Scan for the cell matching the given text and deliver its (x, y) coordinate at center. 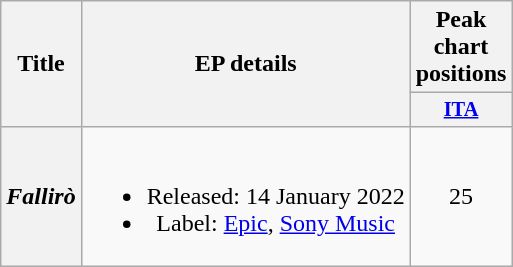
Peak chart positions (461, 47)
Released: 14 January 2022Label: Epic, Sony Music (246, 196)
25 (461, 196)
EP details (246, 64)
Title (41, 64)
ITA (461, 110)
Fallirò (41, 196)
